For the text-containing cell, return its midpoint in [x, y] coordinate format. 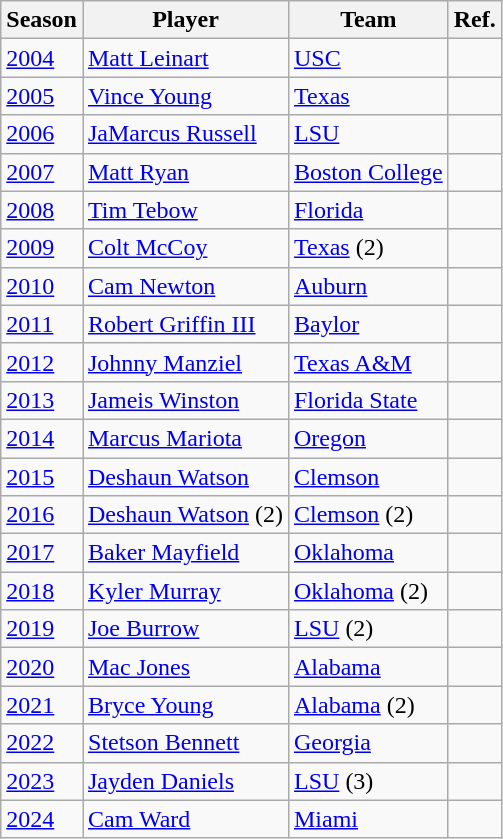
2010 [42, 286]
2014 [42, 438]
LSU [368, 134]
2013 [42, 400]
Texas (2) [368, 248]
Georgia [368, 743]
Tim Tebow [185, 210]
Joe Burrow [185, 629]
2021 [42, 705]
Baker Mayfield [185, 553]
2017 [42, 553]
2004 [42, 58]
Ref. [474, 20]
Bryce Young [185, 705]
Stetson Bennett [185, 743]
Cam Newton [185, 286]
2016 [42, 515]
2006 [42, 134]
Baylor [368, 324]
Mac Jones [185, 667]
Marcus Mariota [185, 438]
Texas A&M [368, 362]
2005 [42, 96]
2020 [42, 667]
Colt McCoy [185, 248]
2011 [42, 324]
Matt Ryan [185, 172]
Clemson [368, 477]
LSU (3) [368, 781]
Oregon [368, 438]
2024 [42, 819]
2008 [42, 210]
Cam Ward [185, 819]
2007 [42, 172]
Robert Griffin III [185, 324]
Oklahoma (2) [368, 591]
Johnny Manziel [185, 362]
Team [368, 20]
Jayden Daniels [185, 781]
Florida State [368, 400]
Vince Young [185, 96]
Auburn [368, 286]
Player [185, 20]
Jameis Winston [185, 400]
Deshaun Watson [185, 477]
Boston College [368, 172]
2018 [42, 591]
Alabama [368, 667]
Clemson (2) [368, 515]
Oklahoma [368, 553]
Texas [368, 96]
Florida [368, 210]
LSU (2) [368, 629]
2012 [42, 362]
Kyler Murray [185, 591]
Miami [368, 819]
JaMarcus Russell [185, 134]
2009 [42, 248]
Matt Leinart [185, 58]
2022 [42, 743]
2015 [42, 477]
2023 [42, 781]
Season [42, 20]
USC [368, 58]
Alabama (2) [368, 705]
Deshaun Watson (2) [185, 515]
2019 [42, 629]
